Provide the [X, Y] coordinate of the cell's center where the given text is located.  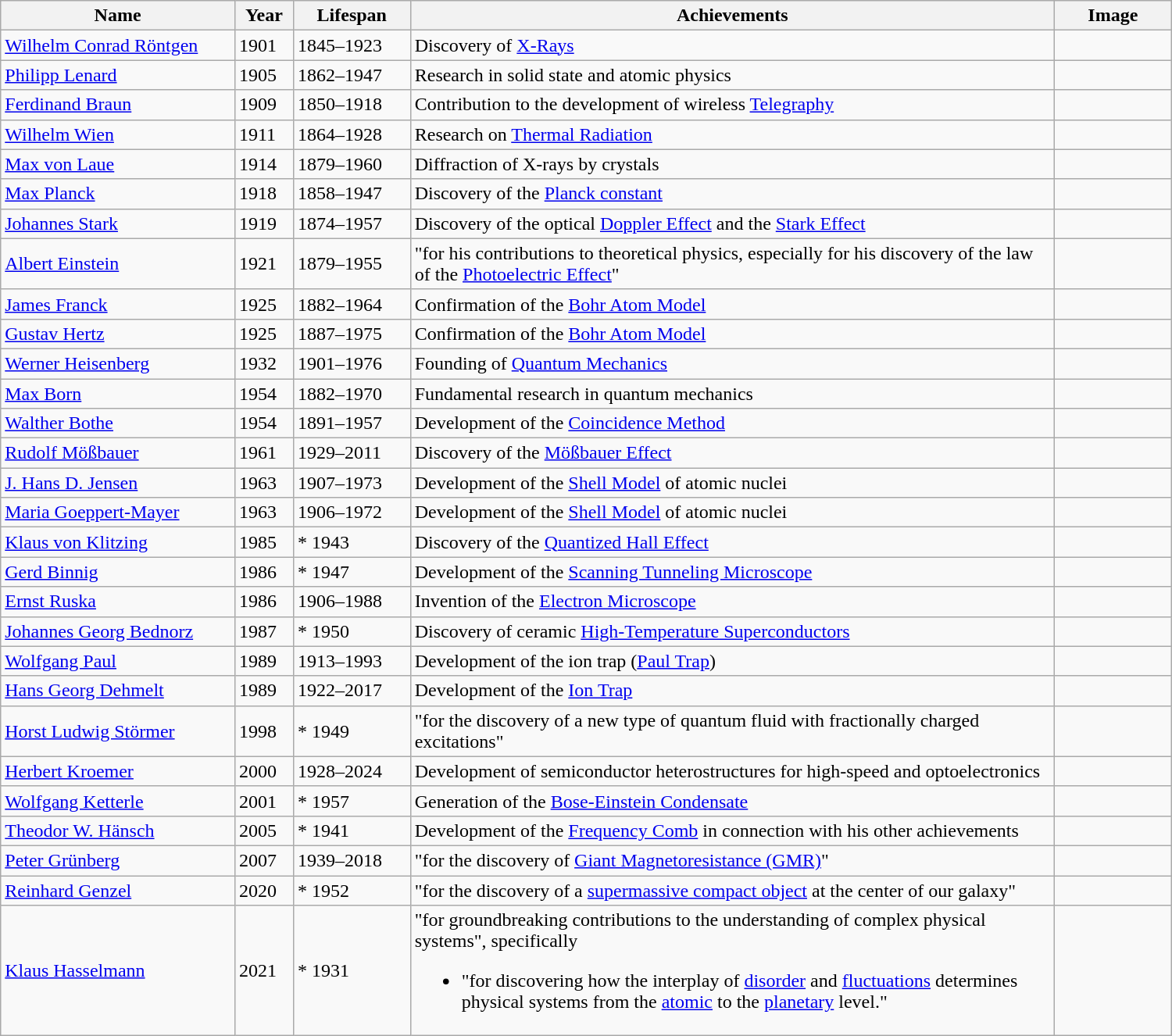
1913–1993 [352, 661]
1862–1947 [352, 75]
* 1949 [352, 731]
1918 [264, 194]
2020 [264, 890]
Wolfgang Ketterle [118, 801]
Gustav Hertz [118, 334]
1919 [264, 223]
Lifespan [352, 16]
1929–2011 [352, 453]
* 1957 [352, 801]
Development of the Ion Trap [732, 691]
Development of the Frequency Comb in connection with his other achievements [732, 831]
Contribution to the development of wireless Telegraphy [732, 105]
Generation of the Bose-Einstein Condensate [732, 801]
Werner Heisenberg [118, 363]
Name [118, 16]
Diffraction of X-rays by crystals [732, 164]
* 1947 [352, 572]
1879–1960 [352, 164]
Image [1113, 16]
J. Hans D. Jensen [118, 483]
"for the discovery of Giant Magnetoresistance (GMR)" [732, 860]
1939–2018 [352, 860]
1887–1975 [352, 334]
1906–1988 [352, 602]
Discovery of the Mößbauer Effect [732, 453]
Peter Grünberg [118, 860]
1874–1957 [352, 223]
Theodor W. Hänsch [118, 831]
Wilhelm Wien [118, 134]
1882–1964 [352, 304]
Founding of Quantum Mechanics [732, 363]
* 1943 [352, 542]
1906–1972 [352, 513]
1905 [264, 75]
"for the discovery of a new type of quantum fluid with fractionally charged excitations" [732, 731]
1922–2017 [352, 691]
1901–1976 [352, 363]
1928–2024 [352, 771]
Invention of the Electron Microscope [732, 602]
Wolfgang Paul [118, 661]
Development of semiconductor heterostructures for high-speed and optoelectronics [732, 771]
Gerd Binnig [118, 572]
1850–1918 [352, 105]
1845–1923 [352, 45]
"for the discovery of a supermassive compact object at the center of our galaxy" [732, 890]
Achievements [732, 16]
Ernst Ruska [118, 602]
1932 [264, 363]
2021 [264, 970]
Discovery of ceramic High-Temperature Superconductors [732, 631]
1879–1955 [352, 264]
Development of the Scanning Tunneling Microscope [732, 572]
* 1952 [352, 890]
Horst Ludwig Störmer [118, 731]
1985 [264, 542]
1921 [264, 264]
Johannes Stark [118, 223]
Herbert Kroemer [118, 771]
"for his contributions to theoretical physics, especially for his discovery of the law of the Photoelectric Effect" [732, 264]
Discovery of X-Rays [732, 45]
Johannes Georg Bednorz [118, 631]
1998 [264, 731]
Albert Einstein [118, 264]
Klaus von Klitzing [118, 542]
Max Planck [118, 194]
Max von Laue [118, 164]
2005 [264, 831]
Reinhard Genzel [118, 890]
1961 [264, 453]
Wilhelm Conrad Röntgen [118, 45]
1864–1928 [352, 134]
Hans Georg Dehmelt [118, 691]
1987 [264, 631]
1858–1947 [352, 194]
Research on Thermal Radiation [732, 134]
Discovery of the optical Doppler Effect and the Stark Effect [732, 223]
Max Born [118, 393]
Walther Bothe [118, 423]
1901 [264, 45]
Klaus Hasselmann [118, 970]
Ferdinand Braun [118, 105]
2000 [264, 771]
* 1941 [352, 831]
Discovery of the Quantized Hall Effect [732, 542]
1891–1957 [352, 423]
1909 [264, 105]
Maria Goeppert-Mayer [118, 513]
1907–1973 [352, 483]
Rudolf Mößbauer [118, 453]
2001 [264, 801]
1882–1970 [352, 393]
1914 [264, 164]
* 1950 [352, 631]
Discovery of the Planck constant [732, 194]
2007 [264, 860]
1911 [264, 134]
James Franck [118, 304]
Fundamental research in quantum mechanics [732, 393]
* 1931 [352, 970]
Development of the ion trap (Paul Trap) [732, 661]
Development of the Coincidence Method [732, 423]
Year [264, 16]
Research in solid state and atomic physics [732, 75]
Philipp Lenard [118, 75]
